Pinpoint the cell where the given text exists, returning its (x, y) midpoint coordinate. 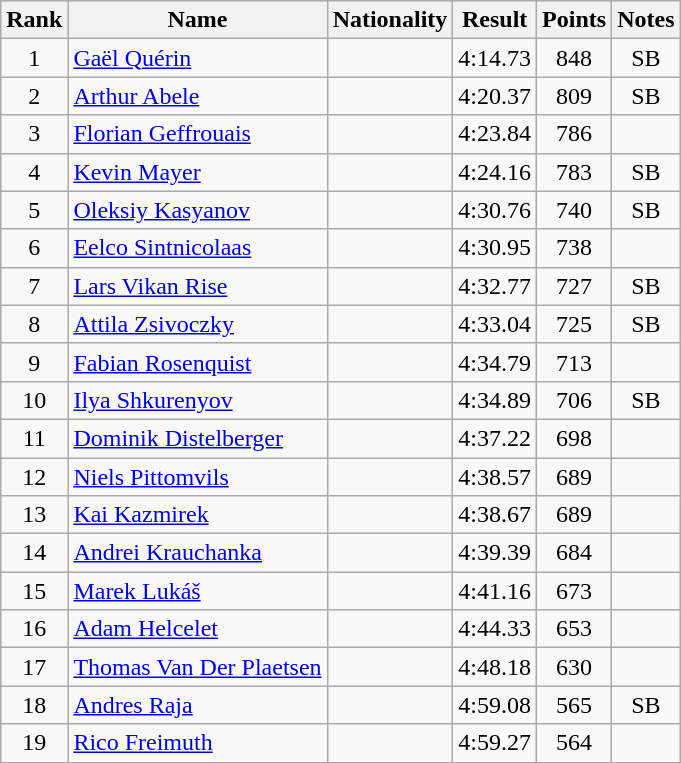
630 (574, 667)
Rank (34, 20)
4:38.57 (495, 477)
848 (574, 58)
Florian Geffrouais (198, 134)
740 (574, 210)
4:41.16 (495, 591)
Adam Helcelet (198, 629)
4:59.27 (495, 743)
Arthur Abele (198, 96)
Points (574, 20)
Attila Zsivoczky (198, 324)
Fabian Rosenquist (198, 362)
4:30.95 (495, 248)
4:39.39 (495, 553)
12 (34, 477)
4:37.22 (495, 438)
4:34.89 (495, 400)
Niels Pittomvils (198, 477)
Thomas Van Der Plaetsen (198, 667)
Notes (646, 20)
15 (34, 591)
8 (34, 324)
Result (495, 20)
10 (34, 400)
2 (34, 96)
Eelco Sintnicolaas (198, 248)
809 (574, 96)
14 (34, 553)
Andrei Krauchanka (198, 553)
Nationality (390, 20)
4:30.76 (495, 210)
783 (574, 172)
4 (34, 172)
13 (34, 515)
698 (574, 438)
4:44.33 (495, 629)
727 (574, 286)
Rico Freimuth (198, 743)
Ilya Shkurenyov (198, 400)
713 (574, 362)
19 (34, 743)
Andres Raja (198, 705)
738 (574, 248)
4:32.77 (495, 286)
4:34.79 (495, 362)
6 (34, 248)
4:14.73 (495, 58)
4:59.08 (495, 705)
Kevin Mayer (198, 172)
Kai Kazmirek (198, 515)
4:48.18 (495, 667)
9 (34, 362)
565 (574, 705)
17 (34, 667)
5 (34, 210)
Name (198, 20)
11 (34, 438)
786 (574, 134)
725 (574, 324)
18 (34, 705)
7 (34, 286)
673 (574, 591)
16 (34, 629)
4:33.04 (495, 324)
4:20.37 (495, 96)
4:23.84 (495, 134)
Oleksiy Kasyanov (198, 210)
Dominik Distelberger (198, 438)
706 (574, 400)
653 (574, 629)
Marek Lukáš (198, 591)
4:24.16 (495, 172)
1 (34, 58)
4:38.67 (495, 515)
Lars Vikan Rise (198, 286)
684 (574, 553)
Gaël Quérin (198, 58)
564 (574, 743)
3 (34, 134)
